Pinpoint the cell where the given text exists, returning its [x, y] midpoint coordinate. 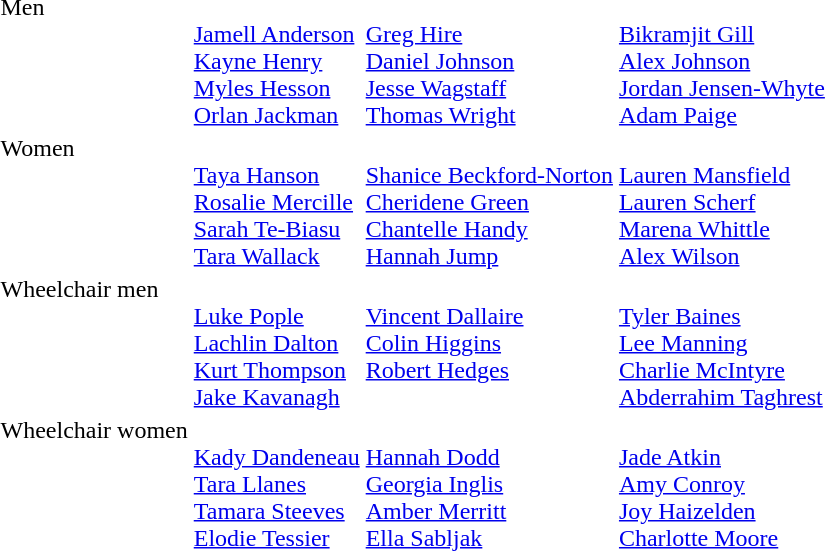
Shanice Beckford-NortonCheridene GreenChantelle HandyHannah Jump [489, 202]
Vincent DallaireColin HigginsRobert Hedges [489, 343]
Taya HansonRosalie MercilleSarah Te-BiasuTara Wallack [276, 202]
Luke PopleLachlin DaltonKurt ThompsonJake Kavanagh [276, 343]
